Pinpoint the cell where the given text exists, returning its (x, y) midpoint coordinate. 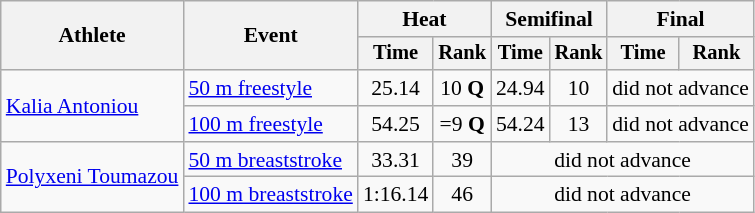
10 Q (462, 88)
Event (270, 36)
46 (462, 195)
100 m freestyle (270, 124)
13 (579, 124)
54.24 (520, 124)
50 m freestyle (270, 88)
50 m breaststroke (270, 160)
Kalia Antoniou (92, 106)
Final (680, 19)
39 (462, 160)
10 (579, 88)
Heat (424, 19)
33.31 (396, 160)
Athlete (92, 36)
=9 Q (462, 124)
54.25 (396, 124)
100 m breaststroke (270, 195)
1:16.14 (396, 195)
25.14 (396, 88)
Semifinal (549, 19)
Polyxeni Toumazou (92, 178)
24.94 (520, 88)
